Output the [x, y] coordinate of the center of the cell containing the given text.  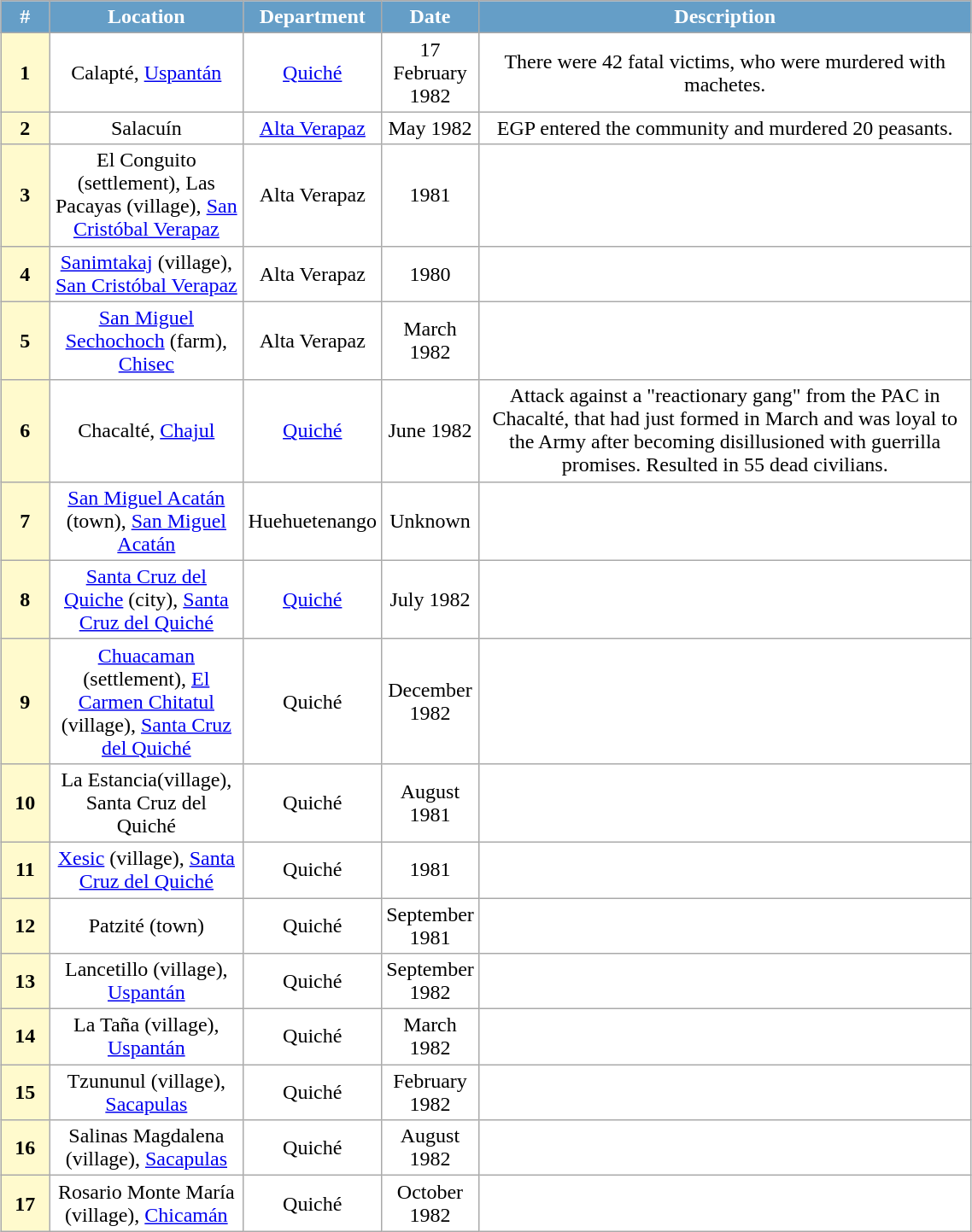
Description [724, 17]
17 [26, 1204]
4 [26, 273]
La Taña (village), Uspantán [147, 1036]
September 1981 [430, 925]
Chuacaman (settlement), El Carmen Chitatul (village), Santa Cruz del Quiché [147, 701]
Unknown [430, 521]
August 1982 [430, 1147]
December 1982 [430, 701]
2 [26, 128]
EGP entered the community and murdered 20 peasants. [724, 128]
Patzité (town) [147, 925]
13 [26, 982]
12 [26, 925]
Tzununul (village), Sacapulas [147, 1093]
Department [313, 17]
1 [26, 73]
Location [147, 17]
August 1981 [430, 803]
February 1982 [430, 1093]
Salinas Magdalena (village), Sacapulas [147, 1147]
5 [26, 341]
Xesic (village), Santa Cruz del Quiché [147, 869]
9 [26, 701]
September 1982 [430, 982]
October 1982 [430, 1204]
7 [26, 521]
14 [26, 1036]
17 February 1982 [430, 73]
16 [26, 1147]
6 [26, 430]
Sanimtakaj (village), San Cristóbal Verapaz [147, 273]
El Conguito (settlement), Las Pacayas (village), San Cristóbal Verapaz [147, 195]
June 1982 [430, 430]
Lancetillo (village), Uspantán [147, 982]
San Miguel Acatán (town), San Miguel Acatán [147, 521]
There were 42 fatal victims, who were murdered with machetes. [724, 73]
Calapté, Uspantán [147, 73]
1980 [430, 273]
Date [430, 17]
Huehuetenango [313, 521]
La Estancia(village), Santa Cruz del Quiché [147, 803]
Rosario Monte María (village), Chicamán [147, 1204]
10 [26, 803]
May 1982 [430, 128]
Salacuín [147, 128]
Chacalté, Chajul [147, 430]
# [26, 17]
San Miguel Sechochoch (farm), Chisec [147, 341]
3 [26, 195]
15 [26, 1093]
July 1982 [430, 599]
11 [26, 869]
Santa Cruz del Quiche (city), Santa Cruz del Quiché [147, 599]
8 [26, 599]
